For the text-containing cell, return its midpoint in [X, Y] coordinate format. 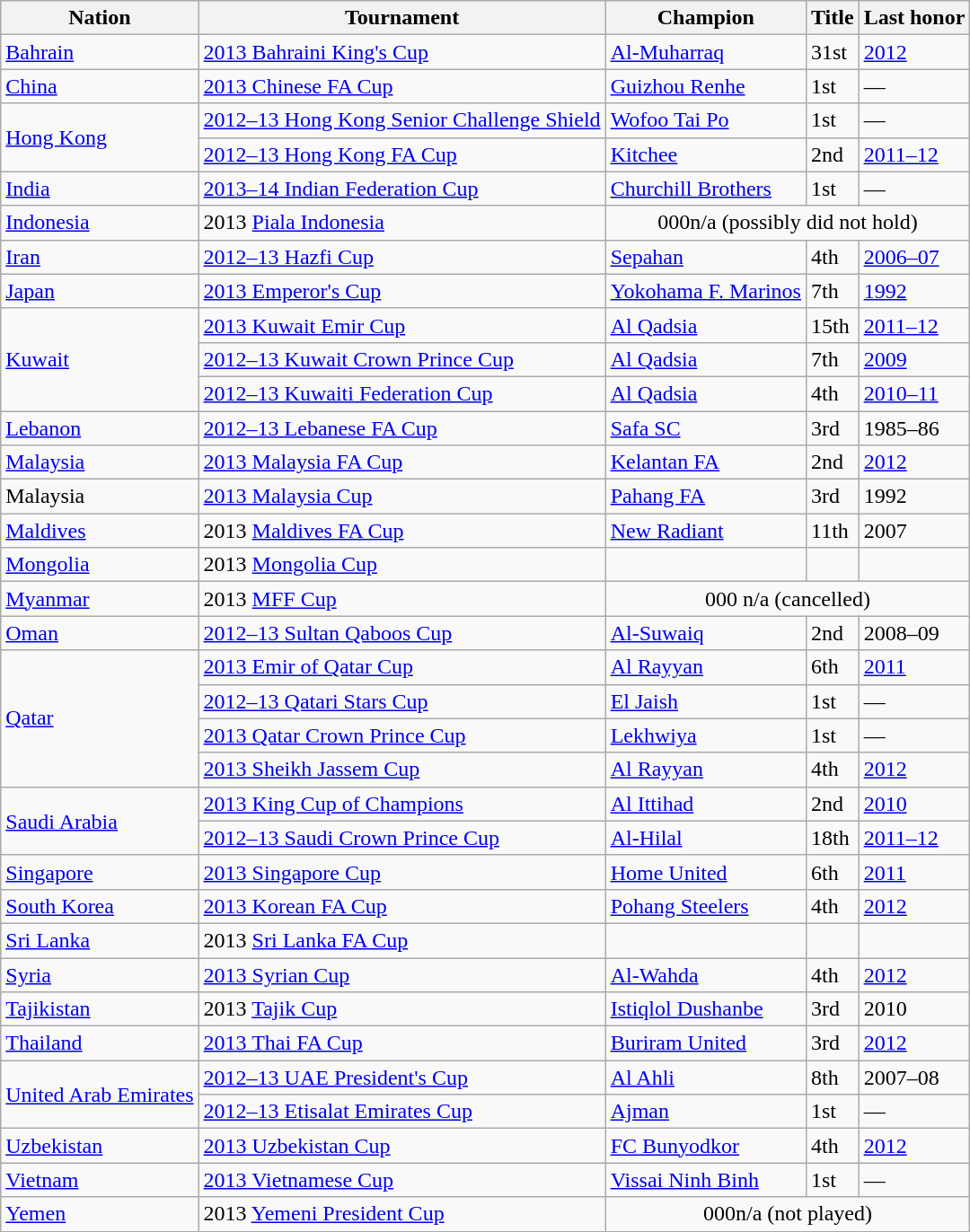
Syria [100, 974]
2013 Syrian Cup [402, 974]
2009 [914, 359]
Nation [100, 18]
31st [832, 52]
FC Bunyodkor [706, 1146]
2012–13 Lebanese FA Cup [402, 428]
Japan [100, 291]
Istiqlol Dushanbe [706, 1009]
15th [832, 325]
India [100, 189]
2012–13 Kuwait Crown Prince Cup [402, 359]
Pahang FA [706, 497]
Kelantan FA [706, 462]
Hong Kong [100, 137]
2013 Bahraini King's Cup [402, 52]
Yemen [100, 1214]
South Korea [100, 906]
2012–13 Hong Kong FA Cup [402, 154]
Uzbekistan [100, 1146]
Bahrain [100, 52]
Champion [706, 18]
Vietnam [100, 1180]
000n/a (possibly did not hold) [788, 223]
Singapore [100, 872]
2010–11 [914, 393]
Mongolia [100, 565]
2013 Malaysia Cup [402, 497]
Wofoo Tai Po [706, 120]
2013 Mongolia Cup [402, 565]
Iran [100, 257]
Buriram United [706, 1043]
2013 Sri Lanka FA Cup [402, 940]
2012–13 UAE President's Cup [402, 1078]
Maldives [100, 531]
000 n/a (cancelled) [788, 599]
Sri Lanka [100, 940]
2013 Malaysia FA Cup [402, 462]
Kitchee [706, 154]
Pohang Steelers [706, 906]
000n/a (not played) [788, 1214]
Saudi Arabia [100, 821]
Tournament [402, 18]
2013 Qatar Crown Prince Cup [402, 735]
2013 Korean FA Cup [402, 906]
2012–13 Hazfi Cup [402, 257]
2013 Vietnamese Cup [402, 1180]
2013 MFF Cup [402, 599]
2013 Yemeni President Cup [402, 1214]
8th [832, 1078]
Home United [706, 872]
Tajikistan [100, 1009]
2012–13 Hong Kong Senior Challenge Shield [402, 120]
2012–13 Sultan Qaboos Cup [402, 633]
Myanmar [100, 599]
2013 Thai FA Cup [402, 1043]
New Radiant [706, 531]
Kuwait [100, 359]
Lekhwiya [706, 735]
2007 [914, 531]
2013 Tajik Cup [402, 1009]
2013 Emir of Qatar Cup [402, 667]
Al-Wahda [706, 974]
Oman [100, 633]
2013 Piala Indonesia [402, 223]
2012–13 Saudi Crown Prince Cup [402, 838]
El Jaish [706, 701]
China [100, 86]
United Arab Emirates [100, 1095]
Churchill Brothers [706, 189]
2012–13 Etisalat Emirates Cup [402, 1112]
Al-Hilal [706, 838]
Yokohama F. Marinos [706, 291]
11th [832, 531]
2012–13 Qatari Stars Cup [402, 701]
Qatar [100, 718]
2013 Singapore Cup [402, 872]
Ajman [706, 1112]
2013 Chinese FA Cup [402, 86]
Al Ittihad [706, 804]
2013 Emperor's Cup [402, 291]
Al Ahli [706, 1078]
2008–09 [914, 633]
2013 Uzbekistan Cup [402, 1146]
2013 King Cup of Champions [402, 804]
Title [832, 18]
2013–14 Indian Federation Cup [402, 189]
2007–08 [914, 1078]
2013 Kuwait Emir Cup [402, 325]
2006–07 [914, 257]
Guizhou Renhe [706, 86]
18th [832, 838]
Thailand [100, 1043]
2012–13 Kuwaiti Federation Cup [402, 393]
1985–86 [914, 428]
Last honor [914, 18]
Safa SC [706, 428]
Indonesia [100, 223]
2013 Sheikh Jassem Cup [402, 770]
Lebanon [100, 428]
Al-Suwaiq [706, 633]
Vissai Ninh Binh [706, 1180]
2013 Maldives FA Cup [402, 531]
Sepahan [706, 257]
Al-Muharraq [706, 52]
